Detect which cell encompasses the target text, then output its (x, y) center coordinate. 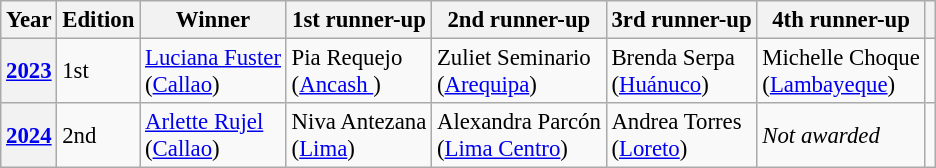
1st runner-up (358, 20)
Winner (214, 20)
1st (98, 72)
Michelle Choque(Lambayeque) (841, 72)
Brenda Serpa(Huánuco) (682, 72)
3rd runner-up (682, 20)
Niva Antezana(Lima) (358, 136)
4th runner-up (841, 20)
Zuliet Seminario(Arequipa) (519, 72)
Luciana Fuster(Callao) (214, 72)
Arlette Rujel(Callao) (214, 136)
Alexandra Parcón(Lima Centro) (519, 136)
Andrea Torres(Loreto) (682, 136)
2024 (29, 136)
Year (29, 20)
Pia Requejo(Ancash ) (358, 72)
Not awarded (841, 136)
2nd runner-up (519, 20)
2023 (29, 72)
2nd (98, 136)
Edition (98, 20)
